Pinpoint the cell where the given text exists, returning its [X, Y] midpoint coordinate. 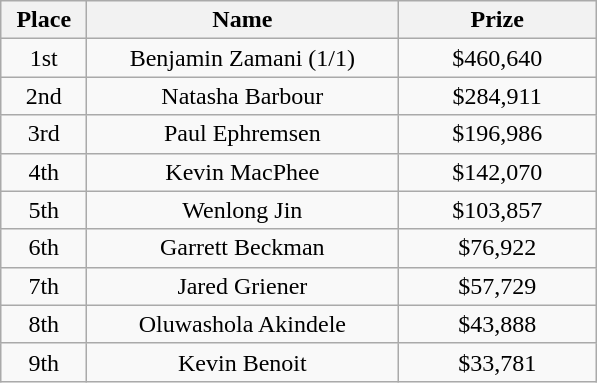
$460,640 [498, 58]
Wenlong Jin [242, 210]
Kevin MacPhee [242, 172]
Garrett Beckman [242, 248]
1st [44, 58]
$57,729 [498, 286]
$76,922 [498, 248]
9th [44, 362]
Place [44, 20]
7th [44, 286]
5th [44, 210]
2nd [44, 96]
Benjamin Zamani (1/1) [242, 58]
$284,911 [498, 96]
$33,781 [498, 362]
6th [44, 248]
Jared Griener [242, 286]
$142,070 [498, 172]
Prize [498, 20]
Natasha Barbour [242, 96]
$43,888 [498, 324]
$103,857 [498, 210]
3rd [44, 134]
8th [44, 324]
$196,986 [498, 134]
Kevin Benoit [242, 362]
Name [242, 20]
4th [44, 172]
Oluwashola Akindele [242, 324]
Paul Ephremsen [242, 134]
